Return the (X, Y) coordinate for the center point of the cell that contains the specified text.  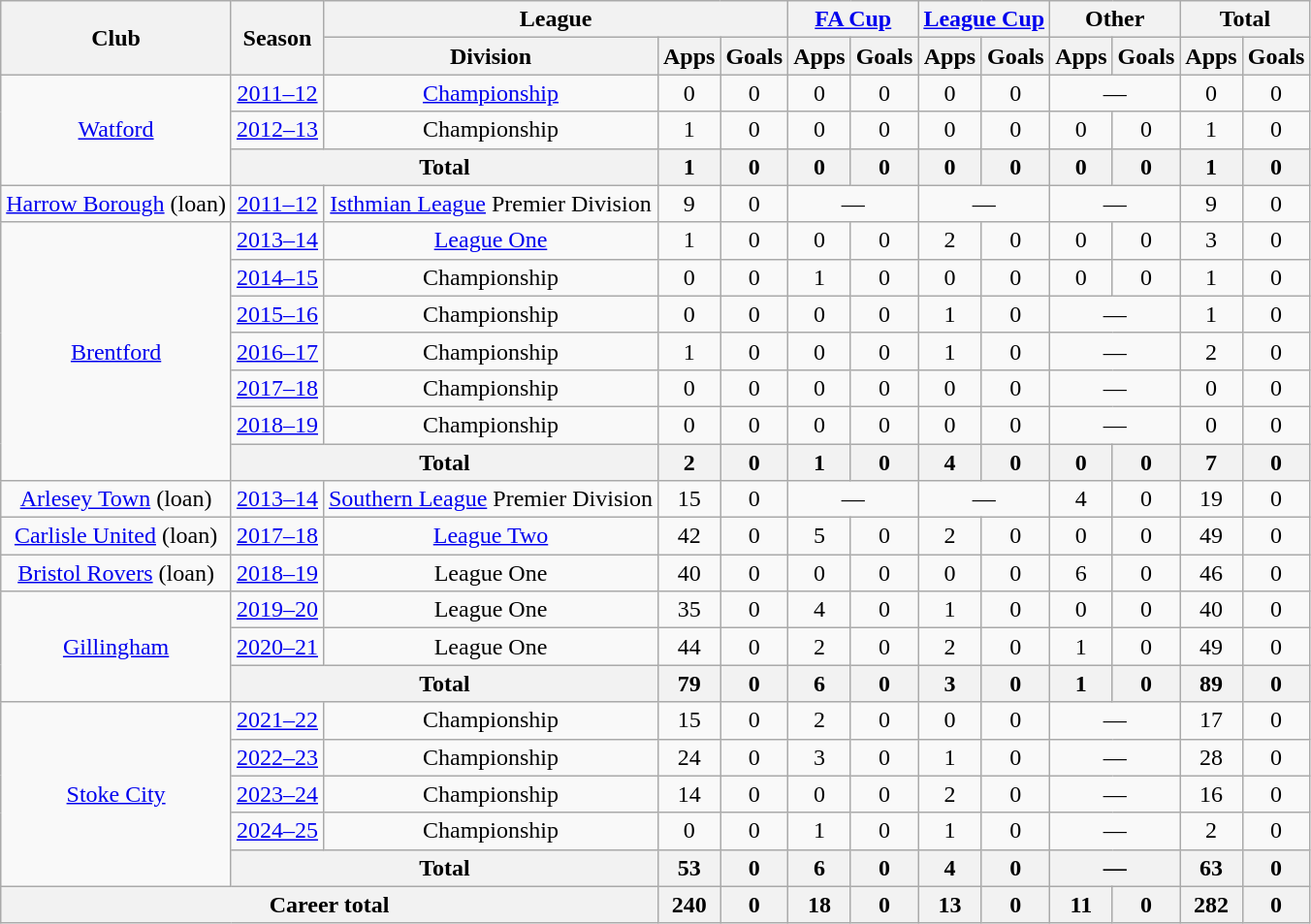
79 (688, 684)
28 (1211, 757)
Season (277, 38)
Division (491, 56)
Bristol Rovers (loan) (116, 573)
13 (950, 905)
Southern League Premier Division (491, 499)
24 (688, 757)
7 (1211, 462)
2016–17 (277, 351)
53 (688, 868)
League Two (491, 536)
League Cup (984, 19)
2012–13 (277, 130)
5 (819, 536)
2021–22 (277, 720)
Arlesey Town (loan) (116, 499)
14 (688, 794)
League (555, 19)
FA Cup (853, 19)
11 (1081, 905)
Career total (330, 905)
282 (1211, 905)
63 (1211, 868)
Stoke City (116, 794)
Gillingham (116, 647)
2020–21 (277, 647)
2014–15 (277, 277)
42 (688, 536)
19 (1211, 499)
Brentford (116, 351)
2023–24 (277, 794)
Other (1115, 19)
Harrow Borough (loan) (116, 204)
Club (116, 38)
2015–16 (277, 314)
Carlisle United (loan) (116, 536)
89 (1211, 684)
2022–23 (277, 757)
Isthmian League Premier Division (491, 204)
2024–25 (277, 831)
Watford (116, 130)
240 (688, 905)
46 (1211, 573)
2019–20 (277, 610)
17 (1211, 720)
18 (819, 905)
35 (688, 610)
16 (1211, 794)
44 (688, 647)
